Scan for the cell matching the given text and deliver its [X, Y] coordinate at center. 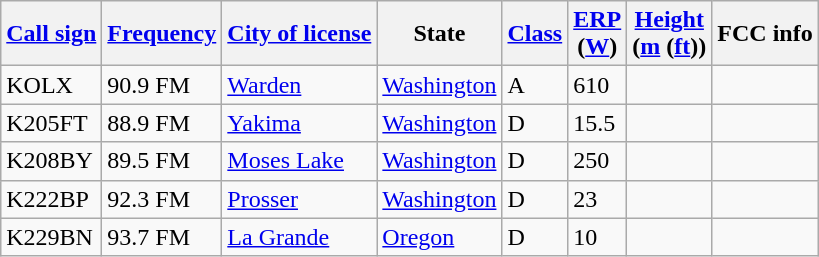
Warden [300, 85]
A [535, 85]
Prosser [300, 199]
ERP(W) [598, 34]
Class [535, 34]
FCC info [765, 34]
610 [598, 85]
K222BP [52, 199]
90.9 FM [162, 85]
La Grande [300, 237]
Oregon [440, 237]
State [440, 34]
250 [598, 161]
K229BN [52, 237]
Call sign [52, 34]
Yakima [300, 123]
92.3 FM [162, 199]
88.9 FM [162, 123]
93.7 FM [162, 237]
K205FT [52, 123]
KOLX [52, 85]
10 [598, 237]
Frequency [162, 34]
15.5 [598, 123]
City of license [300, 34]
89.5 FM [162, 161]
23 [598, 199]
Moses Lake [300, 161]
K208BY [52, 161]
Height(m (ft)) [670, 34]
